Output the (x, y) coordinate of the center of the cell containing the given text.  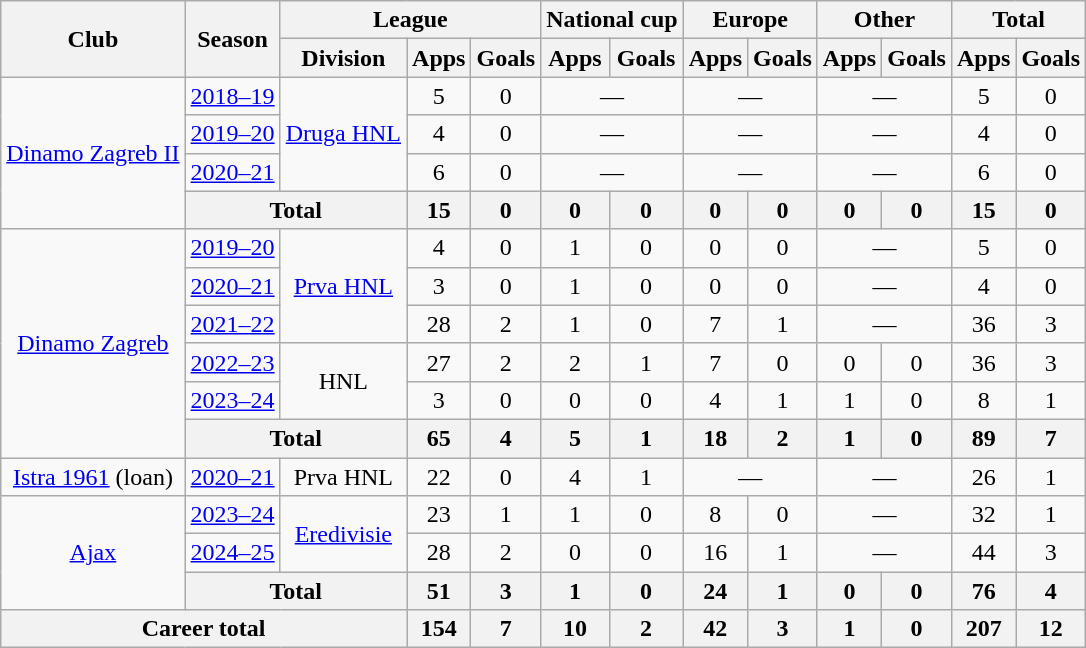
Division (343, 58)
2024–25 (232, 553)
89 (983, 438)
Eredivisie (343, 534)
Career total (204, 629)
National cup (612, 20)
23 (439, 515)
76 (983, 591)
2021–22 (232, 324)
2018–19 (232, 96)
Europe (750, 20)
Club (93, 39)
Dinamo Zagreb II (93, 153)
27 (439, 362)
Dinamo Zagreb (93, 343)
Druga HNL (343, 134)
12 (1051, 629)
Istra 1961 (loan) (93, 477)
16 (715, 553)
Season (232, 39)
Ajax (93, 553)
10 (575, 629)
207 (983, 629)
League (410, 20)
154 (439, 629)
24 (715, 591)
26 (983, 477)
18 (715, 438)
22 (439, 477)
44 (983, 553)
65 (439, 438)
51 (439, 591)
32 (983, 515)
42 (715, 629)
2022–23 (232, 362)
Other (884, 20)
HNL (343, 381)
